Return (X, Y) of the center of cell containing provided text 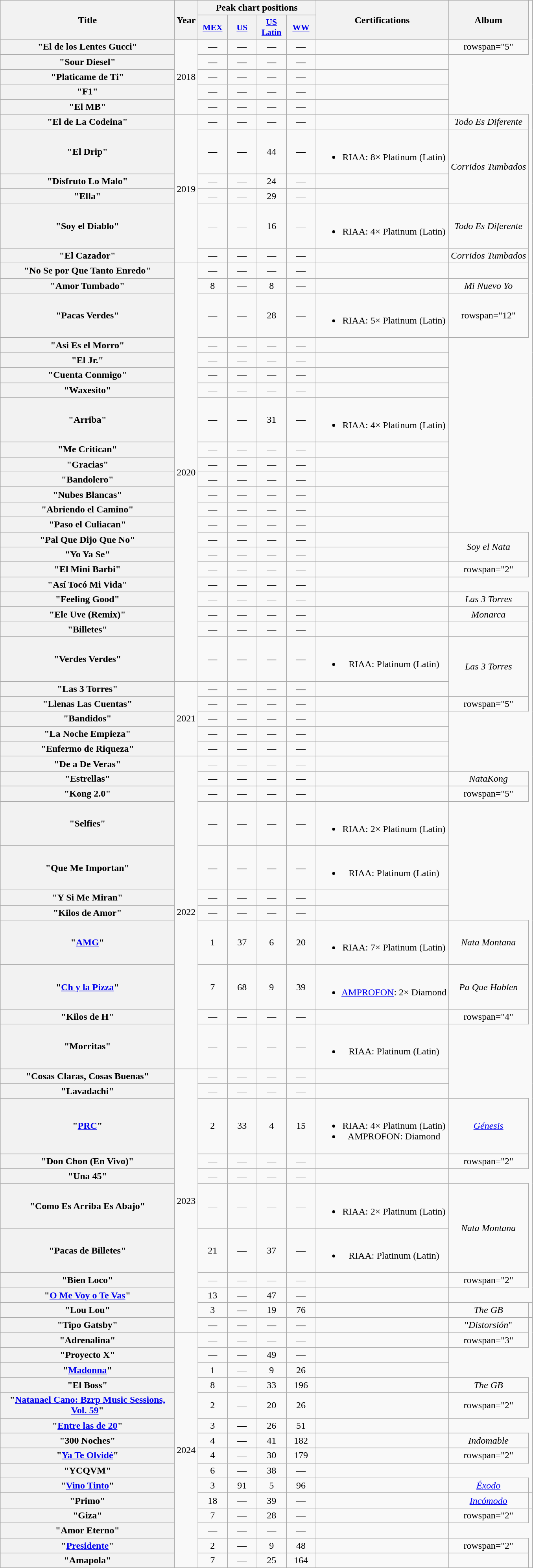
Year (186, 20)
rowspan="12" (488, 316)
2019 (186, 189)
"Giza" (87, 1515)
"Pal Que Dijo Que No" (87, 540)
"F1" (87, 92)
"Sour Diesel" (87, 62)
30 (271, 1455)
NataKong (488, 778)
38 (271, 1470)
"El MB" (87, 107)
"Bien Loco" (87, 1280)
Title (87, 20)
"Arriba" (87, 420)
"Lavadachi" (87, 1091)
"Y Si Me Miran" (87, 898)
49 (271, 1355)
"Las 3 Torres" (87, 689)
"Bandidos" (87, 719)
"Así Tocó Mi Vida" (87, 584)
15 (301, 1126)
AMPROFON: 2× Diamond (382, 987)
RIAA: 8× Platinum (Latin) (382, 151)
16 (271, 226)
Album (488, 20)
18 (212, 1500)
"El de los Lentes Gucci" (87, 47)
Indomable (488, 1440)
"Gracias" (87, 464)
Éxodo (488, 1485)
Incómodo (488, 1500)
"Soy el Diablo" (87, 226)
Monarca (488, 614)
19 (271, 1310)
24 (271, 181)
RIAA: 5× Platinum (Latin) (382, 316)
179 (301, 1455)
"El Mini Barbi" (87, 570)
Pa Que Hablen (488, 987)
"El Boss" (87, 1385)
13 (212, 1295)
"Natanael Cano: Bzrp Music Sessions, Vol. 59" (87, 1405)
29 (271, 196)
"Estrellas" (87, 778)
"Selfies" (87, 823)
"Presidente" (87, 1546)
"O Me Voy o Te Vas" (87, 1295)
"Amapola" (87, 1561)
48 (301, 1546)
"300 Noches" (87, 1440)
2024 (186, 1450)
"Amor Tumbado" (87, 286)
51 (301, 1426)
2023 (186, 1200)
"Ya Te Olvidé" (87, 1455)
2021 (186, 719)
"Como Es Arriba Es Abajo" (87, 1206)
RIAA: 7× Platinum (Latin) (382, 942)
Peak chart positions (257, 8)
"De a De Veras" (87, 764)
RIAA: 4× Platinum (Latin)AMPROFON: Diamond (382, 1126)
"Kong 2.0" (87, 793)
"Platicame de Ti" (87, 77)
"El Jr." (87, 360)
5 (271, 1485)
"Verdes Verdes" (87, 659)
2022 (186, 912)
"Distorsión" (488, 1325)
"Ella" (87, 196)
"Madonna" (87, 1370)
"Abriendo el Camino" (87, 509)
rowspan="3" (488, 1340)
"La Noche Empieza" (87, 734)
"Nubes Blancas" (87, 494)
"El de La Codeina" (87, 122)
"Kilos de H" (87, 1017)
"Que Me Importan" (87, 868)
31 (271, 420)
"YCQVM" (87, 1470)
96 (301, 1485)
"Cosas Claras, Cosas Buenas" (87, 1076)
"Feeling Good" (87, 599)
"PRC" (87, 1126)
"Una 45" (87, 1176)
"Waxesito" (87, 390)
"Enfermo de Riqueza" (87, 749)
164 (301, 1561)
"Primo" (87, 1500)
MEX (212, 28)
"Vino Tinto" (87, 1485)
"Ch y la Pizza" (87, 987)
"AMG" (87, 942)
91 (242, 1485)
"Don Chon (En Vivo)" (87, 1161)
"Entre las de 20" (87, 1426)
"Billetes" (87, 629)
WW (301, 28)
"Disfruto Lo Malo" (87, 181)
41 (271, 1440)
"Morritas" (87, 1046)
"Ele Uve (Remix)" (87, 614)
2018 (186, 77)
"El Cazador" (87, 256)
2020 (186, 472)
"Pacas de Billetes" (87, 1250)
76 (301, 1310)
"Me Critican" (87, 449)
"Bandolero" (87, 479)
"Adrenalina" (87, 1340)
47 (271, 1295)
"Pacas Verdes" (87, 316)
44 (271, 151)
"Yo Ya Se" (87, 555)
"Lou Lou" (87, 1310)
"Amor Eterno" (87, 1530)
"Proyecto X" (87, 1355)
25 (271, 1561)
US (242, 28)
68 (242, 987)
rowspan="4" (488, 1017)
182 (301, 1440)
Certifications (382, 20)
"Llenas Las Cuentas" (87, 704)
"Kilos de Amor" (87, 913)
196 (301, 1385)
USLatin (271, 28)
"Cuenta Conmigo" (87, 375)
"Asi Es el Morro" (87, 345)
Soy el Nata (488, 547)
"Tipo Gatsby" (87, 1325)
Mi Nuevo Yo (488, 286)
"No Se por Que Tanto Enredo" (87, 271)
Génesis (488, 1126)
21 (212, 1250)
"El Drip" (87, 151)
"Paso el Culiacan" (87, 524)
